Identify which cell holds the provided text, then report its [x, y] central coordinate. 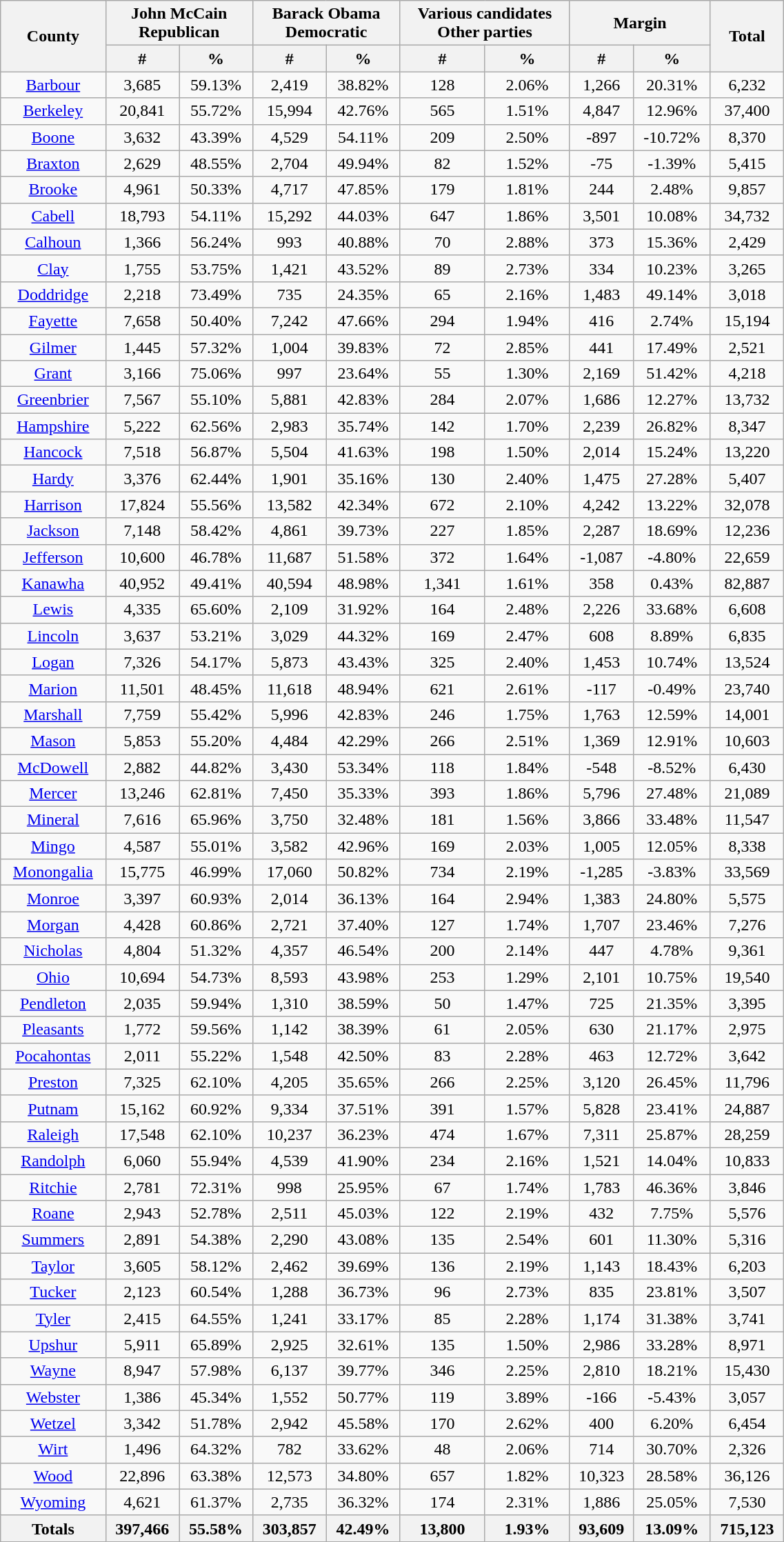
-5.43% [672, 1397]
2,101 [601, 977]
45.58% [363, 1423]
Jackson [53, 531]
1.51% [527, 111]
23.81% [672, 1292]
39.73% [363, 531]
2,326 [747, 1450]
65.96% [217, 820]
40.88% [363, 242]
12.05% [672, 846]
13,524 [747, 662]
1.64% [527, 557]
2,943 [142, 1214]
60.93% [217, 899]
42.29% [363, 741]
55.94% [217, 1161]
37.51% [363, 1108]
17.49% [672, 347]
2.03% [527, 846]
55.58% [217, 1528]
54.38% [217, 1240]
Boone [53, 137]
3,029 [290, 636]
1,763 [601, 714]
72.31% [217, 1187]
2,781 [142, 1187]
400 [601, 1423]
647 [443, 216]
32,078 [747, 505]
7,325 [142, 1082]
3,642 [747, 1056]
3,866 [601, 820]
12.72% [672, 1056]
48.98% [363, 583]
3,166 [142, 374]
1,886 [601, 1502]
253 [443, 977]
46.78% [217, 557]
30.70% [672, 1450]
Braxton [53, 163]
43.52% [363, 268]
53.21% [217, 636]
4,539 [290, 1161]
2.74% [672, 321]
15,994 [290, 111]
48 [443, 1450]
54.73% [217, 977]
12,236 [747, 531]
2.05% [527, 1030]
15,292 [290, 216]
1,310 [290, 1003]
10,600 [142, 557]
56.24% [217, 242]
Various candidatesOther parties [485, 23]
5,316 [747, 1240]
50 [443, 1003]
33.17% [363, 1319]
3,750 [290, 820]
67 [443, 1187]
835 [601, 1292]
21.17% [672, 1030]
4.78% [672, 951]
7,530 [747, 1502]
25.87% [672, 1134]
246 [443, 714]
Kanawha [53, 583]
13,220 [747, 452]
Monroe [53, 899]
54.17% [217, 662]
McDowell [53, 768]
65.89% [217, 1345]
42.34% [363, 505]
34.80% [363, 1476]
55.20% [217, 741]
11,796 [747, 1082]
714 [601, 1450]
Hancock [53, 452]
2,169 [601, 374]
5,911 [142, 1345]
4,218 [747, 374]
51.78% [217, 1423]
55.01% [217, 846]
7.75% [672, 1214]
2,975 [747, 1030]
1.94% [527, 321]
128 [443, 85]
53.34% [363, 768]
1,548 [290, 1056]
6.20% [672, 1423]
10.23% [672, 268]
21.35% [672, 1003]
4,847 [601, 111]
3,018 [747, 294]
55.42% [217, 714]
93,609 [601, 1528]
1,483 [601, 294]
119 [443, 1397]
64.32% [217, 1450]
38.59% [363, 1003]
3.89% [527, 1397]
43.98% [363, 977]
2,123 [142, 1292]
2.31% [527, 1502]
2,419 [290, 85]
5,575 [747, 899]
36.73% [363, 1292]
1,004 [290, 347]
1,475 [601, 479]
3,846 [747, 1187]
1.82% [527, 1476]
3,395 [747, 1003]
50.82% [363, 872]
62.81% [217, 794]
35.65% [363, 1082]
43.08% [363, 1240]
15,775 [142, 872]
-1,087 [601, 557]
7,616 [142, 820]
44.32% [363, 636]
11,501 [142, 688]
40,594 [290, 583]
53.75% [217, 268]
2,810 [601, 1371]
0.43% [672, 583]
Webster [53, 1397]
1,174 [601, 1319]
565 [443, 111]
11,687 [290, 557]
672 [443, 505]
36.32% [363, 1502]
372 [443, 557]
62.44% [217, 479]
82 [443, 163]
608 [601, 636]
18,793 [142, 216]
1.81% [527, 190]
11,618 [290, 688]
12.96% [672, 111]
24.35% [363, 294]
59.56% [217, 1030]
4,205 [290, 1082]
8,593 [290, 977]
Putnam [53, 1108]
35.74% [363, 426]
1,143 [601, 1266]
181 [443, 820]
Taylor [53, 1266]
10,237 [290, 1134]
7,658 [142, 321]
-8.52% [672, 768]
21,089 [747, 794]
234 [443, 1161]
13,582 [290, 505]
2,735 [290, 1502]
37,400 [747, 111]
13,246 [142, 794]
1,341 [443, 583]
122 [443, 1214]
3,376 [142, 479]
1,386 [142, 1397]
294 [443, 321]
13,800 [443, 1528]
5,853 [142, 741]
6,608 [747, 610]
36.13% [363, 899]
55.22% [217, 1056]
Raleigh [53, 1134]
2,109 [290, 610]
57.98% [217, 1371]
1.29% [527, 977]
39.77% [363, 1371]
2,511 [290, 1214]
Hampshire [53, 426]
58.42% [217, 531]
142 [443, 426]
Barack ObamaDemocratic [325, 23]
Monongalia [53, 872]
26.45% [672, 1082]
1.30% [527, 374]
60.54% [217, 1292]
2.10% [527, 505]
9,334 [290, 1108]
1.67% [527, 1134]
19,540 [747, 977]
Greenbrier [53, 400]
Tucker [53, 1292]
12.91% [672, 741]
Nicholas [53, 951]
441 [601, 347]
35.33% [363, 794]
14,001 [747, 714]
1.75% [527, 714]
27.28% [672, 479]
1.70% [527, 426]
4,861 [290, 531]
41.63% [363, 452]
2,942 [290, 1423]
209 [443, 137]
Doddridge [53, 294]
325 [443, 662]
60.86% [217, 925]
601 [601, 1240]
43.43% [363, 662]
1,266 [601, 85]
1.56% [527, 820]
Lincoln [53, 636]
3,265 [747, 268]
2.14% [527, 951]
48.55% [217, 163]
7,567 [142, 400]
Upshur [53, 1345]
5,576 [747, 1214]
89 [443, 268]
334 [601, 268]
4,335 [142, 610]
2.50% [527, 137]
John McCainRepublican [179, 23]
7,276 [747, 925]
Summers [53, 1240]
26.82% [672, 426]
57.32% [217, 347]
1,383 [601, 899]
10,323 [601, 1476]
82,887 [747, 583]
36,126 [747, 1476]
46.54% [363, 951]
61.37% [217, 1502]
4,961 [142, 190]
Hardy [53, 479]
2,983 [290, 426]
96 [443, 1292]
397,466 [142, 1528]
33.48% [672, 820]
10,694 [142, 977]
715,123 [747, 1528]
2,415 [142, 1319]
1.85% [527, 531]
1,241 [290, 1319]
447 [601, 951]
Pendleton [53, 1003]
47.66% [363, 321]
-1,285 [601, 872]
2,704 [290, 163]
31.38% [672, 1319]
Barbour [53, 85]
4,621 [142, 1502]
373 [601, 242]
6,835 [747, 636]
55 [443, 374]
37.40% [363, 925]
1.47% [527, 1003]
1,142 [290, 1030]
42.50% [363, 1056]
227 [443, 531]
10,603 [747, 741]
3,582 [290, 846]
13,732 [747, 400]
20.31% [672, 85]
Wirt [53, 1450]
15,162 [142, 1108]
1,552 [290, 1397]
44.82% [217, 768]
10.08% [672, 216]
1.57% [527, 1108]
-166 [601, 1397]
72 [443, 347]
2,035 [142, 1003]
70 [443, 242]
63.38% [217, 1476]
Wood [53, 1476]
32.48% [363, 820]
-548 [601, 768]
Mercer [53, 794]
1,288 [290, 1292]
4,529 [290, 137]
9,857 [747, 190]
-4.80% [672, 557]
244 [601, 190]
7,518 [142, 452]
2.51% [527, 741]
7,311 [601, 1134]
5,504 [290, 452]
23.41% [672, 1108]
23,740 [747, 688]
12,573 [290, 1476]
3,397 [142, 899]
130 [443, 479]
12.59% [672, 714]
83 [443, 1056]
14.04% [672, 1161]
43.39% [217, 137]
25.95% [363, 1187]
2.88% [527, 242]
33.62% [363, 1450]
Wyoming [53, 1502]
55.56% [217, 505]
23.64% [363, 374]
-3.83% [672, 872]
5,828 [601, 1108]
725 [601, 1003]
1,366 [142, 242]
Total [747, 36]
3,637 [142, 636]
75.06% [217, 374]
2,882 [142, 768]
782 [290, 1450]
198 [443, 452]
1.52% [527, 163]
Jefferson [53, 557]
51.42% [672, 374]
6,430 [747, 768]
Wayne [53, 1371]
4,804 [142, 951]
45.34% [217, 1397]
38.82% [363, 85]
42.76% [363, 111]
Lewis [53, 610]
5,996 [290, 714]
23.46% [672, 925]
17,824 [142, 505]
49.14% [672, 294]
39.83% [363, 347]
Totals [53, 1528]
621 [443, 688]
7,148 [142, 531]
59.13% [217, 85]
58.12% [217, 1266]
6,454 [747, 1423]
55.10% [217, 400]
Tyler [53, 1319]
7,242 [290, 321]
2,226 [601, 610]
15,194 [747, 321]
2,521 [747, 347]
2,925 [290, 1345]
20,841 [142, 111]
Margin [640, 23]
11.30% [672, 1240]
284 [443, 400]
2,218 [142, 294]
46.36% [672, 1187]
42.49% [363, 1528]
-75 [601, 163]
2,290 [290, 1240]
2.94% [527, 899]
200 [443, 951]
8,370 [747, 137]
Fayette [53, 321]
73.49% [217, 294]
39.69% [363, 1266]
127 [443, 925]
Ritchie [53, 1187]
998 [290, 1187]
1,445 [142, 347]
11,547 [747, 820]
1,369 [601, 741]
4,717 [290, 190]
5,796 [601, 794]
51.32% [217, 951]
15,430 [747, 1371]
2.07% [527, 400]
3,741 [747, 1319]
2,986 [601, 1345]
463 [601, 1056]
32.61% [363, 1345]
3,507 [747, 1292]
170 [443, 1423]
1,755 [142, 268]
391 [443, 1108]
45.03% [363, 1214]
5,881 [290, 400]
18.69% [672, 531]
22,659 [747, 557]
2,287 [601, 531]
15.36% [672, 242]
51.58% [363, 557]
2.85% [527, 347]
56.87% [217, 452]
-1.39% [672, 163]
8.89% [672, 636]
2,429 [747, 242]
61 [443, 1030]
3,057 [747, 1397]
25.05% [672, 1502]
657 [443, 1476]
35.16% [363, 479]
1,901 [290, 479]
8,347 [747, 426]
33,569 [747, 872]
Brooke [53, 190]
28.58% [672, 1476]
7,759 [142, 714]
3,685 [142, 85]
1,521 [601, 1161]
Mingo [53, 846]
62.56% [217, 426]
1.61% [527, 583]
10,833 [747, 1161]
1,783 [601, 1187]
5,873 [290, 662]
Harrison [53, 505]
2,891 [142, 1240]
Mineral [53, 820]
2,629 [142, 163]
2,011 [142, 1056]
24.80% [672, 899]
27.48% [672, 794]
Pocahontas [53, 1056]
Randolph [53, 1161]
50.40% [217, 321]
-117 [601, 688]
Calhoun [53, 242]
735 [290, 294]
12.27% [672, 400]
8,338 [747, 846]
3,430 [290, 768]
Preston [53, 1082]
630 [601, 1030]
34,732 [747, 216]
4,242 [601, 505]
50.77% [363, 1397]
4,428 [142, 925]
358 [601, 583]
6,137 [290, 1371]
44.03% [363, 216]
17,060 [290, 872]
Ohio [53, 977]
6,232 [747, 85]
2,239 [601, 426]
52.78% [217, 1214]
346 [443, 1371]
432 [601, 1214]
3,632 [142, 137]
1,707 [601, 925]
59.94% [217, 1003]
7,450 [290, 794]
60.92% [217, 1108]
6,203 [747, 1266]
303,857 [290, 1528]
5,407 [747, 479]
2.62% [527, 1423]
136 [443, 1266]
3,605 [142, 1266]
49.41% [217, 583]
47.85% [363, 190]
3,120 [601, 1082]
42.96% [363, 846]
2.47% [527, 636]
Pleasants [53, 1030]
55.72% [217, 111]
31.92% [363, 610]
38.39% [363, 1030]
49.94% [363, 163]
3,342 [142, 1423]
734 [443, 872]
24,887 [747, 1108]
County [53, 36]
33.68% [672, 610]
-10.72% [672, 137]
33.28% [672, 1345]
Roane [53, 1214]
1,772 [142, 1030]
174 [443, 1502]
65.60% [217, 610]
5,222 [142, 426]
Cabell [53, 216]
1,496 [142, 1450]
22,896 [142, 1476]
50.33% [217, 190]
64.55% [217, 1319]
15.24% [672, 452]
Wetzel [53, 1423]
4,357 [290, 951]
Mason [53, 741]
18.21% [672, 1371]
36.23% [363, 1134]
40,952 [142, 583]
13.22% [672, 505]
Marion [53, 688]
1,005 [601, 846]
85 [443, 1319]
Berkeley [53, 111]
Morgan [53, 925]
Clay [53, 268]
Logan [53, 662]
1.93% [527, 1528]
17,548 [142, 1134]
9,361 [747, 951]
Marshall [53, 714]
118 [443, 768]
10.75% [672, 977]
4,484 [290, 741]
1,421 [290, 268]
Grant [53, 374]
1.84% [527, 768]
41.90% [363, 1161]
2.61% [527, 688]
10.74% [672, 662]
474 [443, 1134]
-0.49% [672, 688]
28,259 [747, 1134]
13.09% [672, 1528]
7,326 [142, 662]
18.43% [672, 1266]
4,587 [142, 846]
1,686 [601, 400]
48.45% [217, 688]
2,462 [290, 1266]
-897 [601, 137]
416 [601, 321]
48.94% [363, 688]
1,453 [601, 662]
46.99% [217, 872]
5,415 [747, 163]
6,060 [142, 1161]
65 [443, 294]
393 [443, 794]
993 [290, 242]
2.54% [527, 1240]
2,721 [290, 925]
8,947 [142, 1371]
Gilmer [53, 347]
8,971 [747, 1345]
997 [290, 374]
179 [443, 190]
3,501 [601, 216]
